From the cell containing the given text, extract its center point as [X, Y] coordinate. 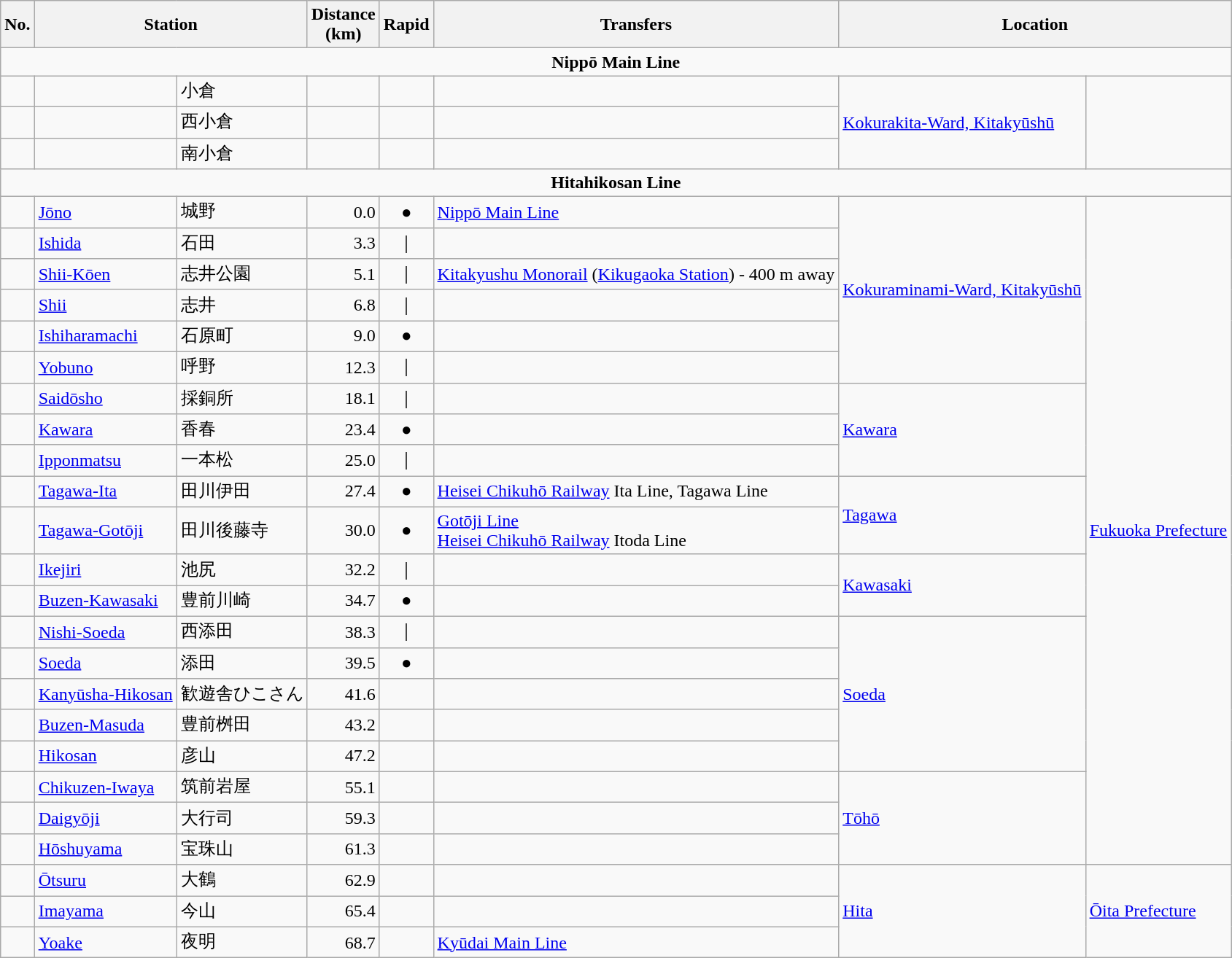
小倉 [242, 92]
61.3 [343, 849]
Ipponmatsu [105, 461]
採銅所 [242, 398]
Station [171, 25]
65.4 [343, 911]
43.2 [343, 725]
香春 [242, 430]
Kyūdai Main Line [636, 942]
38.3 [343, 631]
Heisei Chikuhō Railway Ita Line, Tagawa Line [636, 491]
Shii-Kōen [105, 274]
石原町 [242, 337]
南小倉 [242, 153]
Hita [962, 911]
68.7 [343, 942]
Distance(km) [343, 25]
41.6 [343, 694]
Tagawa [962, 515]
Hikosan [105, 757]
6.8 [343, 305]
Imayama [105, 911]
3.3 [343, 244]
18.1 [343, 398]
25.0 [343, 461]
呼野 [242, 367]
27.4 [343, 491]
Nishi-Soeda [105, 631]
Hōshuyama [105, 849]
Gotōji LineHeisei Chikuhō Railway Itoda Line [636, 531]
Ishiharamachi [105, 337]
志井 [242, 305]
Kawasaki [962, 585]
Tōhō [962, 818]
Ishida [105, 244]
Buzen-Kawasaki [105, 601]
Yobuno [105, 367]
12.3 [343, 367]
39.5 [343, 663]
筑前岩屋 [242, 787]
Kokurakita-Ward, Kitakyūshū [962, 122]
Yoake [105, 942]
No. [18, 25]
Ōtsuru [105, 881]
豊前桝田 [242, 725]
歓遊舎ひこさん [242, 694]
Kanyūsha-Hikosan [105, 694]
Rapid [406, 25]
34.7 [343, 601]
Chikuzen-Iwaya [105, 787]
23.4 [343, 430]
Jōno [105, 213]
大行司 [242, 818]
豊前川崎 [242, 601]
石田 [242, 244]
Shii [105, 305]
9.0 [343, 337]
Transfers [636, 25]
Ikejiri [105, 570]
西小倉 [242, 122]
59.3 [343, 818]
Tagawa-Ita [105, 491]
夜明 [242, 942]
城野 [242, 213]
62.9 [343, 881]
Ōita Prefecture [1158, 911]
彦山 [242, 757]
Hitahikosan Line [616, 183]
32.2 [343, 570]
大鶴 [242, 881]
宝珠山 [242, 849]
Fukuoka Prefecture [1158, 531]
0.0 [343, 213]
Kitakyushu Monorail (Kikugaoka Station) - 400 m away [636, 274]
池尻 [242, 570]
55.1 [343, 787]
西添田 [242, 631]
Buzen-Masuda [105, 725]
47.2 [343, 757]
Daigyōji [105, 818]
Tagawa-Gotōji [105, 531]
志井公園 [242, 274]
Kokuraminami-Ward, Kitakyūshū [962, 290]
Saidōsho [105, 398]
Location [1035, 25]
一本松 [242, 461]
30.0 [343, 531]
今山 [242, 911]
添田 [242, 663]
5.1 [343, 274]
田川伊田 [242, 491]
田川後藤寺 [242, 531]
